Extract the (x, y) coordinate from the center of the cell holding the provided text.  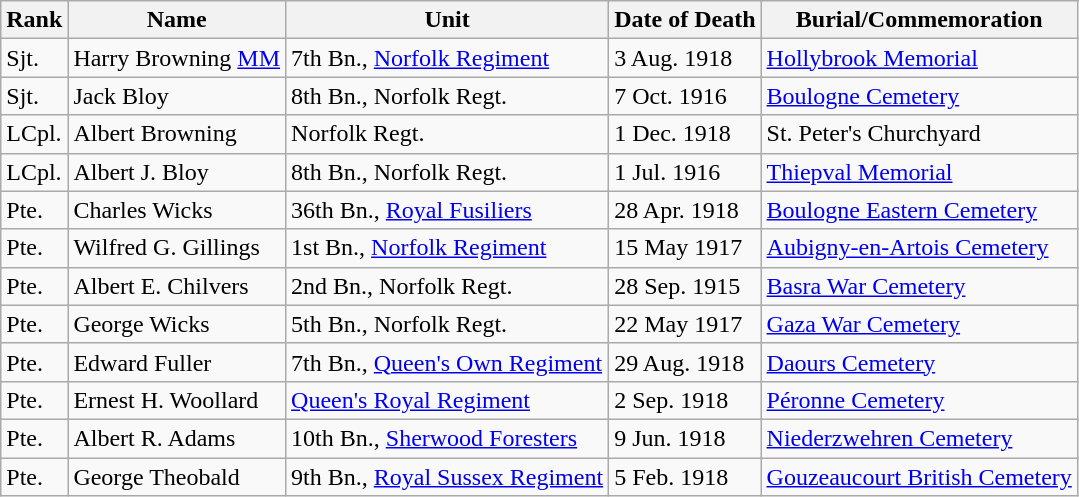
Gouzeaucourt British Cemetery (919, 477)
7 Oct. 1916 (685, 96)
9 Jun. 1918 (685, 438)
1 Dec. 1918 (685, 134)
Burial/Commemoration (919, 20)
28 Sep. 1915 (685, 286)
Hollybrook Memorial (919, 58)
7th Bn., Norfolk Regiment (448, 58)
Niederzwehren Cemetery (919, 438)
Unit (448, 20)
Charles Wicks (177, 210)
29 Aug. 1918 (685, 362)
Péronne Cemetery (919, 400)
28 Apr. 1918 (685, 210)
Thiepval Memorial (919, 172)
St. Peter's Churchyard (919, 134)
Rank (34, 20)
Basra War Cemetery (919, 286)
3 Aug. 1918 (685, 58)
Queen's Royal Regiment (448, 400)
22 May 1917 (685, 324)
Name (177, 20)
Albert J. Bloy (177, 172)
Albert Browning (177, 134)
Date of Death (685, 20)
Ernest H. Woollard (177, 400)
Boulogne Eastern Cemetery (919, 210)
Albert R. Adams (177, 438)
2nd Bn., Norfolk Regt. (448, 286)
9th Bn., Royal Sussex Regiment (448, 477)
36th Bn., Royal Fusiliers (448, 210)
5 Feb. 1918 (685, 477)
Harry Browning MM (177, 58)
1st Bn., Norfolk Regiment (448, 248)
Gaza War Cemetery (919, 324)
Wilfred G. Gillings (177, 248)
Boulogne Cemetery (919, 96)
Albert E. Chilvers (177, 286)
Daours Cemetery (919, 362)
7th Bn., Queen's Own Regiment (448, 362)
5th Bn., Norfolk Regt. (448, 324)
Aubigny-en-Artois Cemetery (919, 248)
George Wicks (177, 324)
1 Jul. 1916 (685, 172)
Jack Bloy (177, 96)
George Theobald (177, 477)
10th Bn., Sherwood Foresters (448, 438)
Edward Fuller (177, 362)
15 May 1917 (685, 248)
Norfolk Regt. (448, 134)
2 Sep. 1918 (685, 400)
